Search for the cell housing the specified text and yield its [x, y] center coordinate. 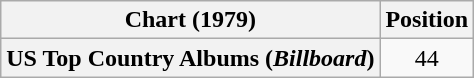
Position [427, 20]
44 [427, 58]
US Top Country Albums (Billboard) [190, 58]
Chart (1979) [190, 20]
